Detect which cell encompasses the target text, then output its [X, Y] center coordinate. 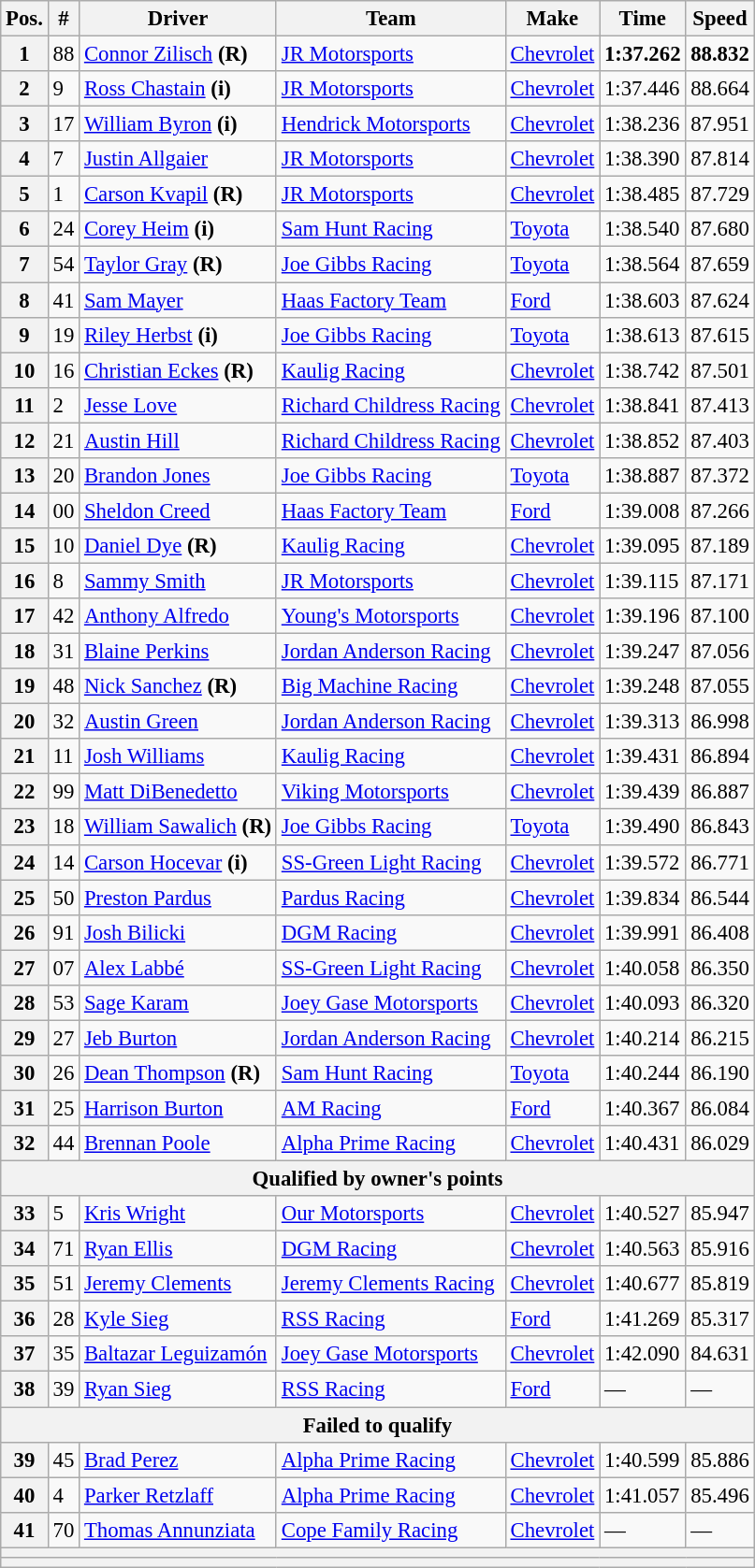
87.615 [720, 335]
Jesse Love [178, 405]
Driver [178, 19]
Dean Thompson (R) [178, 1073]
Qualified by owner's points [378, 1179]
1:39.008 [643, 511]
1:40.677 [643, 1284]
1:38.390 [643, 159]
Sammy Smith [178, 581]
48 [64, 686]
Austin Green [178, 722]
1:40.244 [643, 1073]
Austin Hill [178, 440]
44 [64, 1144]
Parker Retzlaff [178, 1495]
Matt DiBenedetto [178, 792]
Viking Motorsports [391, 792]
54 [64, 265]
Sam Mayer [178, 300]
87.501 [720, 370]
53 [64, 1003]
1:38.603 [643, 300]
1:39.431 [643, 756]
87.055 [720, 686]
Ross Chastain (i) [178, 89]
87.171 [720, 581]
30 [24, 1073]
88 [64, 54]
86.771 [720, 862]
51 [64, 1284]
87.189 [720, 546]
15 [24, 546]
Our Motorsports [391, 1214]
91 [64, 932]
86.320 [720, 1003]
07 [64, 968]
37 [24, 1355]
45 [64, 1460]
1:38.564 [643, 265]
Brad Perez [178, 1460]
AM Racing [391, 1108]
Connor Zilisch (R) [178, 54]
1:38.742 [643, 370]
87.729 [720, 194]
Jeremy Clements [178, 1284]
86.894 [720, 756]
1:39.313 [643, 722]
1:38.236 [643, 124]
86.350 [720, 968]
87.680 [720, 229]
1:38.887 [643, 476]
87.266 [720, 511]
1:40.431 [643, 1144]
3 [24, 124]
1:38.540 [643, 229]
Baltazar Leguizamón [178, 1355]
40 [24, 1495]
86.408 [720, 932]
1:40.599 [643, 1460]
William Sawalich (R) [178, 827]
1:40.093 [643, 1003]
50 [64, 898]
Justin Allgaier [178, 159]
85.819 [720, 1284]
1:39.095 [643, 546]
1:37.262 [643, 54]
Christian Eckes (R) [178, 370]
Nick Sanchez (R) [178, 686]
86.190 [720, 1073]
1:39.247 [643, 652]
29 [24, 1038]
13 [24, 476]
1:42.090 [643, 1355]
Brennan Poole [178, 1144]
33 [24, 1214]
87.372 [720, 476]
12 [24, 440]
Carson Kvapil (R) [178, 194]
1:39.991 [643, 932]
1:40.214 [643, 1038]
1:39.572 [643, 862]
Josh Bilicki [178, 932]
1:40.058 [643, 968]
Harrison Burton [178, 1108]
Young's Motorsports [391, 616]
87.413 [720, 405]
85.496 [720, 1495]
36 [24, 1319]
87.814 [720, 159]
86.887 [720, 792]
1:39.490 [643, 827]
34 [24, 1249]
38 [24, 1389]
88.832 [720, 54]
1:37.446 [643, 89]
1:39.248 [643, 686]
Ryan Ellis [178, 1249]
Jeb Burton [178, 1038]
1:39.115 [643, 581]
99 [64, 792]
87.951 [720, 124]
Ryan Sieg [178, 1389]
87.100 [720, 616]
Anthony Alfredo [178, 616]
Big Machine Racing [391, 686]
85.886 [720, 1460]
86.998 [720, 722]
Failed to qualify [378, 1425]
Brandon Jones [178, 476]
86.544 [720, 898]
Preston Pardus [178, 898]
1:40.367 [643, 1108]
Speed [720, 19]
86.029 [720, 1144]
Riley Herbst (i) [178, 335]
Corey Heim (i) [178, 229]
1:38.613 [643, 335]
1:38.485 [643, 194]
22 [24, 792]
1:38.852 [643, 440]
Pardus Racing [391, 898]
Kyle Sieg [178, 1319]
Thomas Annunziata [178, 1530]
Time [643, 19]
84.631 [720, 1355]
Hendrick Motorsports [391, 124]
1:38.841 [643, 405]
Daniel Dye (R) [178, 546]
1:41.057 [643, 1495]
86.843 [720, 827]
1:39.834 [643, 898]
William Byron (i) [178, 124]
Kris Wright [178, 1214]
86.084 [720, 1108]
Carson Hocevar (i) [178, 862]
42 [64, 616]
Make [552, 19]
87.056 [720, 652]
# [64, 19]
Team [391, 19]
1:40.527 [643, 1214]
88.664 [720, 89]
85.916 [720, 1249]
Blaine Perkins [178, 652]
Alex Labbé [178, 968]
86.215 [720, 1038]
Josh Williams [178, 756]
00 [64, 511]
1:39.196 [643, 616]
71 [64, 1249]
Jeremy Clements Racing [391, 1284]
1:41.269 [643, 1319]
Sheldon Creed [178, 511]
87.624 [720, 300]
87.403 [720, 440]
1:40.563 [643, 1249]
85.317 [720, 1319]
70 [64, 1530]
1:39.439 [643, 792]
Pos. [24, 19]
Cope Family Racing [391, 1530]
6 [24, 229]
87.659 [720, 265]
85.947 [720, 1214]
23 [24, 827]
Sage Karam [178, 1003]
Taylor Gray (R) [178, 265]
